Identify which cell holds the provided text, then report its [x, y] central coordinate. 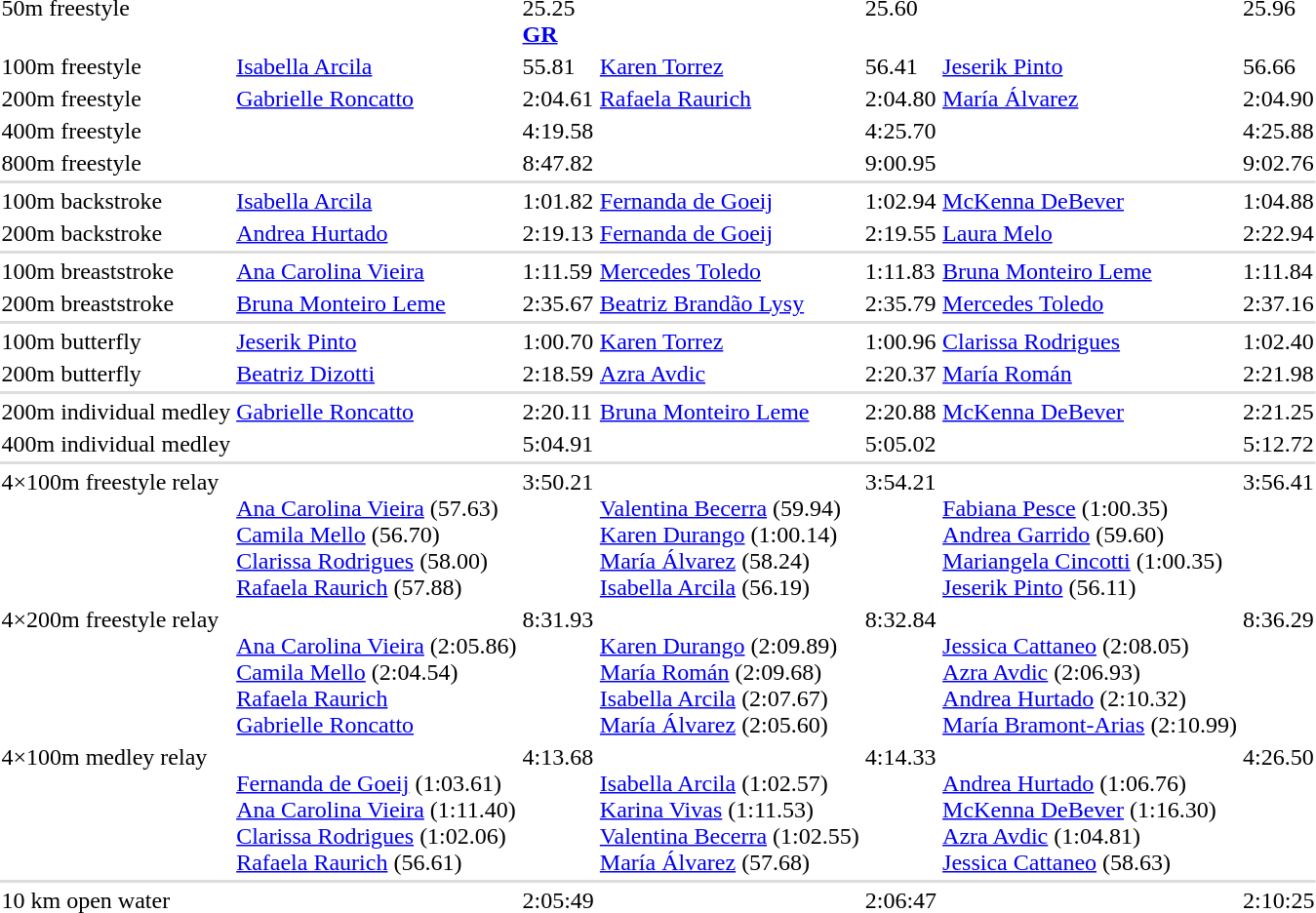
2:35.67 [558, 303]
100m breaststroke [116, 271]
Azra Avdic [730, 374]
2:04.80 [900, 99]
9:00.95 [900, 163]
2:19.13 [558, 233]
1:02.40 [1279, 341]
56.41 [900, 66]
1:11.59 [558, 271]
8:47.82 [558, 163]
Jessica Cattaneo (2:08.05)Azra Avdic (2:06.93)Andrea Hurtado (2:10.32)María Bramont-Arias (2:10.99) [1091, 672]
Beatriz Brandão Lysy [730, 303]
Karen Durango (2:09.89)María Román (2:09.68)Isabella Arcila (2:07.67)María Álvarez (2:05.60) [730, 672]
100m butterfly [116, 341]
2:21.25 [1279, 412]
3:56.41 [1279, 535]
4×100m freestyle relay [116, 535]
100m backstroke [116, 201]
5:05.02 [900, 444]
2:21.98 [1279, 374]
1:04.88 [1279, 201]
4:14.33 [900, 810]
4:26.50 [1279, 810]
2:04.61 [558, 99]
200m individual medley [116, 412]
3:50.21 [558, 535]
Valentina Becerra (59.94)Karen Durango (1:00.14)María Álvarez (58.24)Isabella Arcila (56.19) [730, 535]
200m breaststroke [116, 303]
200m freestyle [116, 99]
400m freestyle [116, 131]
2:04.90 [1279, 99]
Ana Carolina Vieira [377, 271]
2:35.79 [900, 303]
5:12.72 [1279, 444]
4:19.58 [558, 131]
4:25.88 [1279, 131]
2:20.11 [558, 412]
Ana Carolina Vieira (57.63)Camila Mello (56.70)Clarissa Rodrigues (58.00)Rafaela Raurich (57.88) [377, 535]
200m backstroke [116, 233]
María Álvarez [1091, 99]
Isabella Arcila (1:02.57)Karina Vivas (1:11.53)Valentina Becerra (1:02.55)María Álvarez (57.68) [730, 810]
María Román [1091, 374]
4×100m medley relay [116, 810]
800m freestyle [116, 163]
8:36.29 [1279, 672]
Fabiana Pesce (1:00.35)Andrea Garrido (59.60)Mariangela Cincotti (1:00.35)Jeserik Pinto (56.11) [1091, 535]
2:20.37 [900, 374]
Clarissa Rodrigues [1091, 341]
200m butterfly [116, 374]
4:13.68 [558, 810]
1:00.70 [558, 341]
Andrea Hurtado [377, 233]
2:37.16 [1279, 303]
4:25.70 [900, 131]
1:00.96 [900, 341]
2:18.59 [558, 374]
4×200m freestyle relay [116, 672]
2:20.88 [900, 412]
55.81 [558, 66]
1:11.84 [1279, 271]
56.66 [1279, 66]
2:19.55 [900, 233]
Andrea Hurtado (1:06.76)McKenna DeBever (1:16.30)Azra Avdic (1:04.81)Jessica Cattaneo (58.63) [1091, 810]
3:54.21 [900, 535]
Ana Carolina Vieira (2:05.86)Camila Mello (2:04.54)Rafaela RaurichGabrielle Roncatto [377, 672]
8:32.84 [900, 672]
1:01.82 [558, 201]
8:31.93 [558, 672]
1:02.94 [900, 201]
Fernanda de Goeij (1:03.61)Ana Carolina Vieira (1:11.40)Clarissa Rodrigues (1:02.06)Rafaela Raurich (56.61) [377, 810]
400m individual medley [116, 444]
Beatriz Dizotti [377, 374]
2:22.94 [1279, 233]
5:04.91 [558, 444]
9:02.76 [1279, 163]
1:11.83 [900, 271]
Laura Melo [1091, 233]
Rafaela Raurich [730, 99]
100m freestyle [116, 66]
